Return the (X, Y) coordinate for the center point of the cell that contains the specified text.  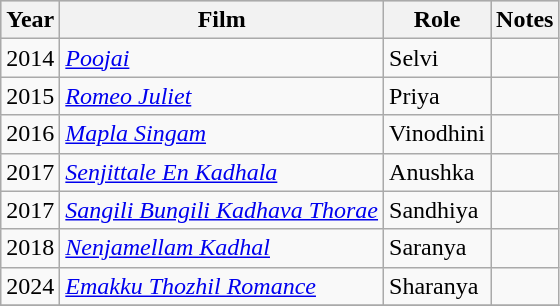
2015 (30, 96)
2024 (30, 286)
Anushka (438, 172)
Sangili Bungili Kadhava Thorae (222, 210)
Priya (438, 96)
Role (438, 20)
2016 (30, 134)
2014 (30, 58)
Mapla Singam (222, 134)
Film (222, 20)
Sharanya (438, 286)
Sandhiya (438, 210)
Vinodhini (438, 134)
Senjittale En Kadhala (222, 172)
Year (30, 20)
Saranya (438, 248)
Poojai (222, 58)
Romeo Juliet (222, 96)
Nenjamellam Kadhal (222, 248)
2018 (30, 248)
Selvi (438, 58)
Notes (525, 20)
Emakku Thozhil Romance (222, 286)
